Pinpoint the cell where the given text exists, returning its (x, y) midpoint coordinate. 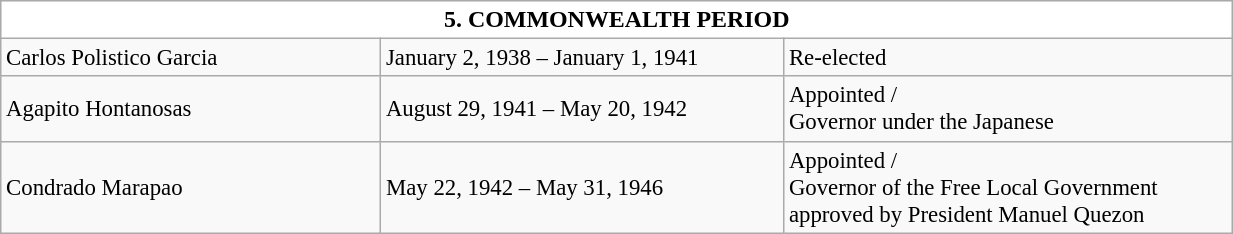
Carlos Polistico Garcia (191, 58)
Agapito Hontanosas (191, 110)
August 29, 1941 – May 20, 1942 (582, 110)
Condrado Marapao (191, 187)
Re-elected (1008, 58)
Appointed / Governor under the Japanese (1008, 110)
5. COMMONWEALTH PERIOD (617, 20)
Appointed / Governor of the Free Local Government approved by President Manuel Quezon (1008, 187)
May 22, 1942 – May 31, 1946 (582, 187)
January 2, 1938 – January 1, 1941 (582, 58)
